Determine the [x, y] coordinate at the center of the cell enclosing the given text.  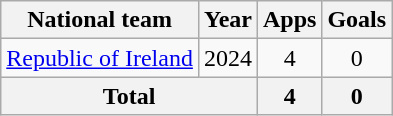
2024 [228, 58]
Republic of Ireland [100, 58]
Goals [357, 20]
Year [228, 20]
Total [130, 96]
Apps [289, 20]
National team [100, 20]
